Output the [x, y] coordinate of the center of the cell containing the given text.  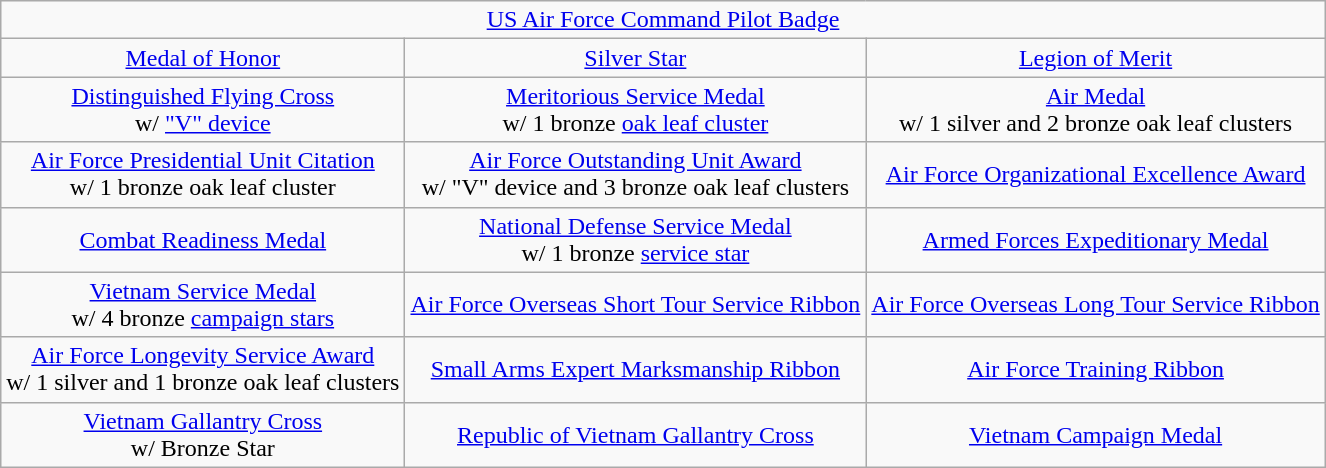
National Defense Service Medalw/ 1 bronze service star [636, 240]
Silver Star [636, 58]
Small Arms Expert Marksmanship Ribbon [636, 370]
Air Force Presidential Unit Citationw/ 1 bronze oak leaf cluster [203, 174]
Medal of Honor [203, 58]
Legion of Merit [1096, 58]
Air Medalw/ 1 silver and 2 bronze oak leaf clusters [1096, 110]
US Air Force Command Pilot Badge [664, 20]
Republic of Vietnam Gallantry Cross [636, 434]
Armed Forces Expeditionary Medal [1096, 240]
Distinguished Flying Crossw/ "V" device [203, 110]
Vietnam Campaign Medal [1096, 434]
Air Force Overseas Short Tour Service Ribbon [636, 304]
Combat Readiness Medal [203, 240]
Meritorious Service Medalw/ 1 bronze oak leaf cluster [636, 110]
Air Force Outstanding Unit Awardw/ "V" device and 3 bronze oak leaf clusters [636, 174]
Air Force Longevity Service Awardw/ 1 silver and 1 bronze oak leaf clusters [203, 370]
Vietnam Gallantry Crossw/ Bronze Star [203, 434]
Air Force Overseas Long Tour Service Ribbon [1096, 304]
Air Force Training Ribbon [1096, 370]
Air Force Organizational Excellence Award [1096, 174]
Vietnam Service Medalw/ 4 bronze campaign stars [203, 304]
